Extract the [X, Y] coordinate from the center of the cell holding the provided text.  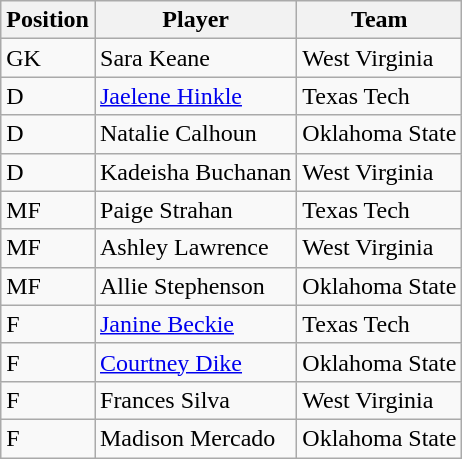
GK [48, 58]
Paige Strahan [195, 210]
Frances Silva [195, 400]
Kadeisha Buchanan [195, 172]
Position [48, 20]
Courtney Dike [195, 362]
Player [195, 20]
Sara Keane [195, 58]
Jaelene Hinkle [195, 96]
Janine Beckie [195, 324]
Madison Mercado [195, 438]
Natalie Calhoun [195, 134]
Ashley Lawrence [195, 248]
Allie Stephenson [195, 286]
Team [380, 20]
